Search for the cell housing the specified text and yield its [x, y] center coordinate. 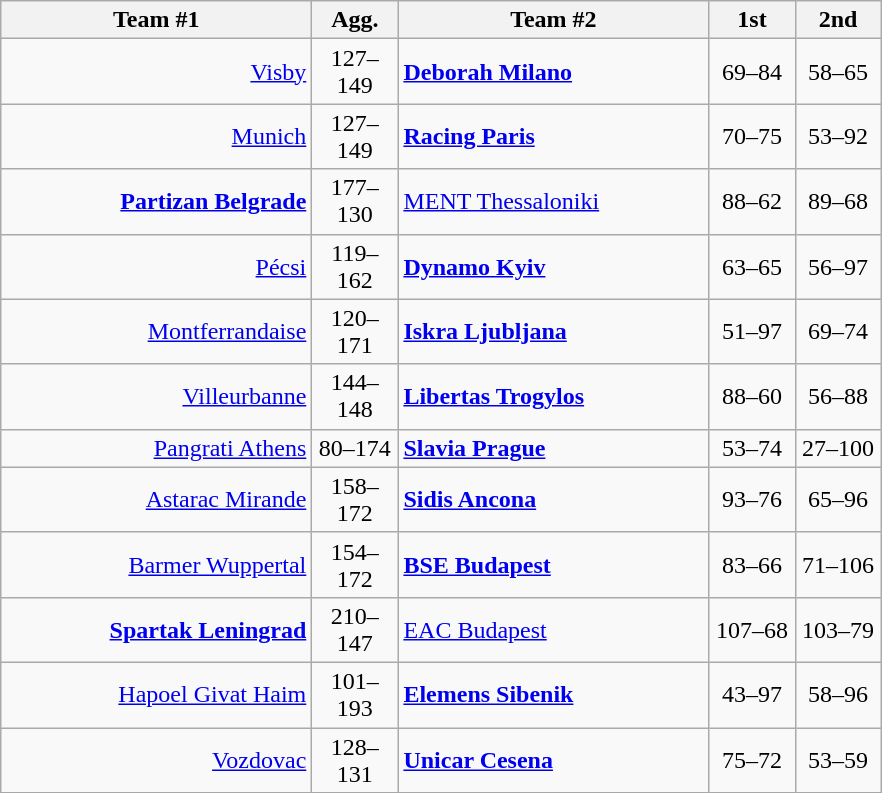
Sidis Ancona [554, 500]
Partizan Belgrade [156, 202]
Pécsi [156, 266]
103–79 [838, 630]
53–74 [752, 448]
154–172 [355, 564]
Hapoel Givat Haim [156, 694]
Villeurbanne [156, 396]
Munich [156, 136]
83–66 [752, 564]
119–162 [355, 266]
Barmer Wuppertal [156, 564]
101–193 [355, 694]
210–147 [355, 630]
Iskra Ljubljana [554, 332]
Spartak Leningrad [156, 630]
1st [752, 20]
27–100 [838, 448]
144–148 [355, 396]
58–96 [838, 694]
Dynamo Kyiv [554, 266]
158–172 [355, 500]
Team #2 [554, 20]
Elemens Sibenik [554, 694]
107–68 [752, 630]
88–62 [752, 202]
Racing Paris [554, 136]
70–75 [752, 136]
Pangrati Athens [156, 448]
Deborah Milano [554, 72]
43–97 [752, 694]
Slavia Prague [554, 448]
65–96 [838, 500]
Montferrandaise [156, 332]
51–97 [752, 332]
53–59 [838, 760]
MENT Thessaloniki [554, 202]
93–76 [752, 500]
Libertas Trogylos [554, 396]
177–130 [355, 202]
Visby [156, 72]
63–65 [752, 266]
2nd [838, 20]
69–84 [752, 72]
56–97 [838, 266]
69–74 [838, 332]
88–60 [752, 396]
120–171 [355, 332]
75–72 [752, 760]
BSE Budapest [554, 564]
56–88 [838, 396]
Astarac Mirande [156, 500]
71–106 [838, 564]
Team #1 [156, 20]
58–65 [838, 72]
128–131 [355, 760]
Vozdovac [156, 760]
Agg. [355, 20]
53–92 [838, 136]
EAC Budapest [554, 630]
89–68 [838, 202]
Unicar Cesena [554, 760]
80–174 [355, 448]
